Find where the given text appears and provide that cell's center as [x, y] coordinate. 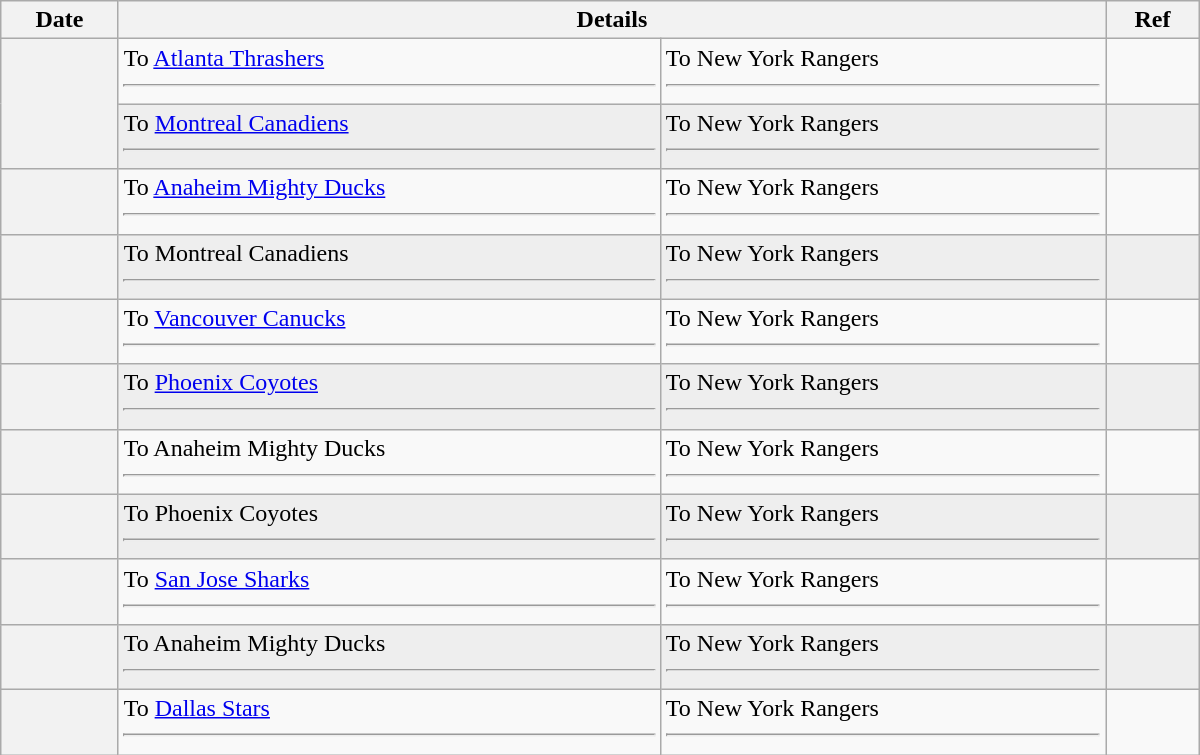
Date [60, 20]
To San Jose Sharks [389, 592]
To Dallas Stars [389, 722]
To Atlanta Thrashers [389, 72]
Details [612, 20]
To Vancouver Canucks [389, 332]
Ref [1153, 20]
